Determine the (x, y) coordinate at the center of the cell enclosing the given text.  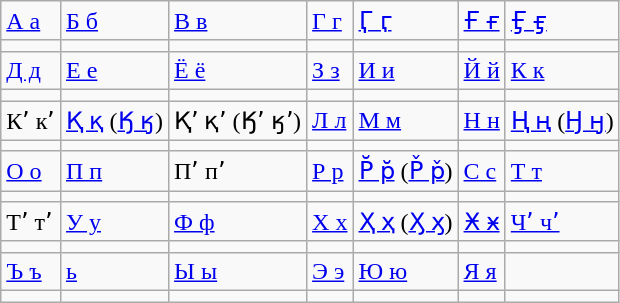
Т т (562, 171)
Г г (330, 21)
Ӿ ӿ (482, 222)
Ҳ ҳ (Ӽ ӽ) (406, 222)
Й й (482, 70)
П п (114, 171)
Р р (330, 171)
М м (406, 120)
Ң ң (Ӈ ӈ) (562, 120)
А а (31, 21)
З з (330, 70)
Қʼ қʼ (Ӄʼ ӄʼ) (238, 120)
Ғ ғ (482, 21)
Р̆ р̆ (Р̌ р̌) (406, 171)
Я я (482, 271)
Н н (482, 120)
Л л (330, 120)
Ъ ъ (31, 271)
С с (482, 171)
О о (31, 171)
Х х (330, 222)
ь (114, 271)
Ӷ ӷ (406, 21)
Ф ф (238, 222)
И и (406, 70)
Қ қ (Ӄ ӄ) (114, 120)
Ы ы (238, 271)
Ӻ ӻ (562, 21)
Ю ю (406, 271)
К к (562, 70)
Кʼ кʼ (31, 120)
Тʼ тʼ (31, 222)
В в (238, 21)
Ё ё (238, 70)
У у (114, 222)
Д д (31, 70)
Э э (330, 271)
Б б (114, 21)
Е е (114, 70)
Чʼ чʼ (562, 222)
Пʼ пʼ (238, 171)
